Extract the (X, Y) coordinate from the center of the cell holding the provided text.  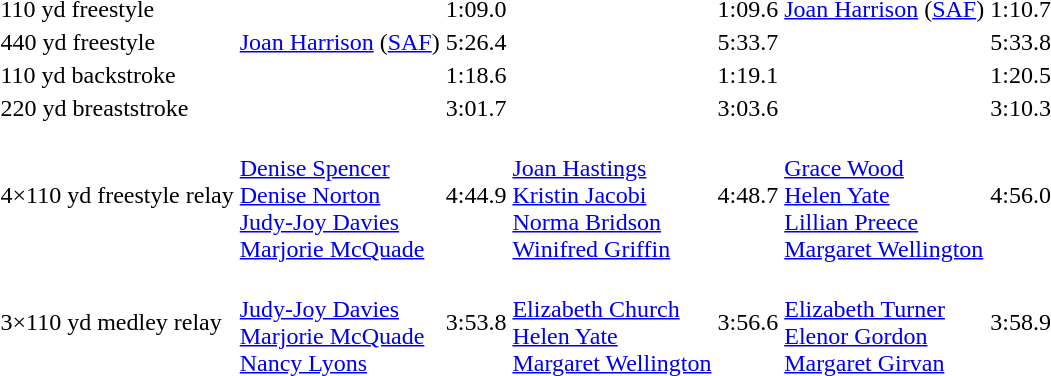
1:18.6 (476, 75)
Grace WoodHelen YateLillian PreeceMargaret Wellington (884, 195)
4:48.7 (748, 195)
5:26.4 (476, 42)
Joan Harrison (SAF) (340, 42)
Joan HastingsKristin JacobiNorma BridsonWinifred Griffin (612, 195)
5:33.7 (748, 42)
4:44.9 (476, 195)
3:03.6 (748, 108)
1:19.1 (748, 75)
3:01.7 (476, 108)
Denise SpencerDenise NortonJudy-Joy DaviesMarjorie McQuade (340, 195)
